Find where the given text appears and provide that cell's center as [x, y] coordinate. 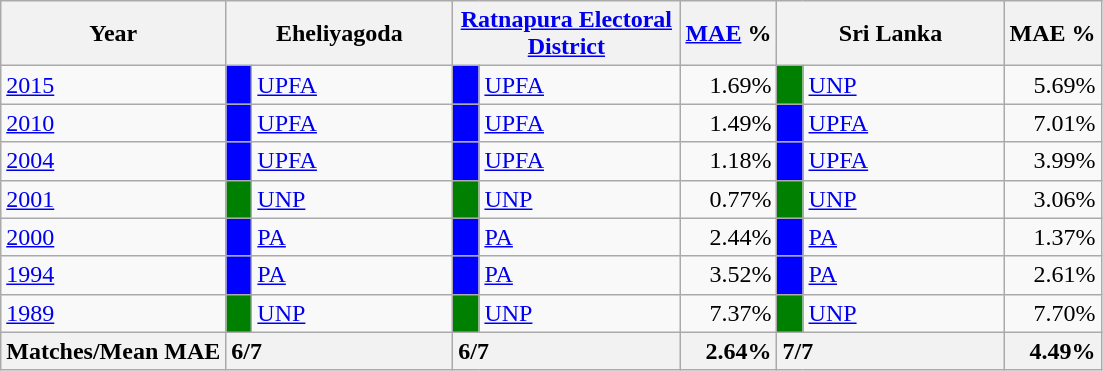
Ratnapura Electoral District [566, 34]
1.69% [728, 85]
3.52% [728, 275]
Matches/Mean MAE [114, 351]
7.70% [1052, 313]
Sri Lanka [890, 34]
7/7 [890, 351]
2.64% [728, 351]
1994 [114, 275]
1.18% [728, 161]
4.49% [1052, 351]
7.01% [1052, 123]
5.69% [1052, 85]
1.49% [728, 123]
Eheliyagoda [340, 34]
0.77% [728, 199]
2015 [114, 85]
7.37% [728, 313]
2004 [114, 161]
2.44% [728, 237]
1.37% [1052, 237]
Year [114, 34]
2001 [114, 199]
2000 [114, 237]
3.06% [1052, 199]
2.61% [1052, 275]
2010 [114, 123]
3.99% [1052, 161]
1989 [114, 313]
